Detect which cell encompasses the target text, then output its [X, Y] center coordinate. 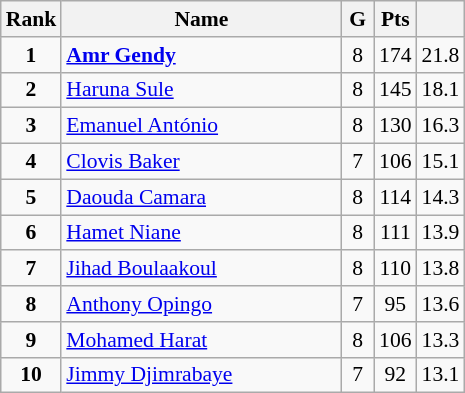
130 [396, 126]
6 [32, 233]
Hamet Niane [201, 233]
95 [396, 304]
13.8 [441, 269]
1 [32, 55]
Name [201, 19]
13.6 [441, 304]
Daouda Camara [201, 197]
5 [32, 197]
Clovis Baker [201, 162]
14.3 [441, 197]
Haruna Sule [201, 90]
174 [396, 55]
Jihad Boulaakoul [201, 269]
Pts [396, 19]
110 [396, 269]
Emanuel António [201, 126]
Amr Gendy [201, 55]
Jimmy Djimrabaye [201, 375]
21.8 [441, 55]
Mohamed Harat [201, 340]
9 [32, 340]
18.1 [441, 90]
10 [32, 375]
Rank [32, 19]
13.9 [441, 233]
G [358, 19]
4 [32, 162]
3 [32, 126]
13.1 [441, 375]
16.3 [441, 126]
111 [396, 233]
92 [396, 375]
Anthony Opingo [201, 304]
13.3 [441, 340]
145 [396, 90]
2 [32, 90]
15.1 [441, 162]
114 [396, 197]
